Detect which cell encompasses the target text, then output its [x, y] center coordinate. 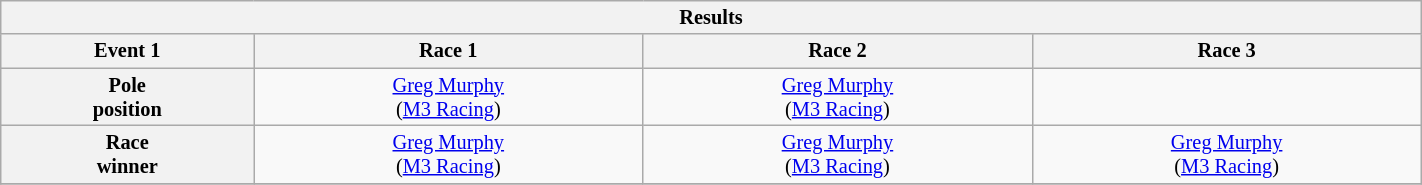
Poleposition [128, 97]
Race 1 [448, 51]
Results [711, 17]
Race 3 [1226, 51]
Racewinner [128, 154]
Event 1 [128, 51]
Race 2 [838, 51]
